Scan for the cell matching the given text and deliver its [X, Y] coordinate at center. 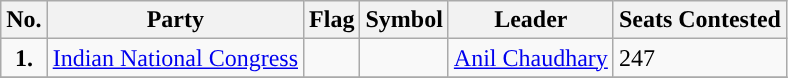
Party [175, 20]
1. [24, 58]
Leader [530, 20]
Symbol [404, 20]
Indian National Congress [175, 58]
Flag [332, 20]
247 [700, 58]
Anil Chaudhary [530, 58]
No. [24, 20]
Seats Contested [700, 20]
